Provide the (x, y) coordinate of the cell's center where the given text is located.  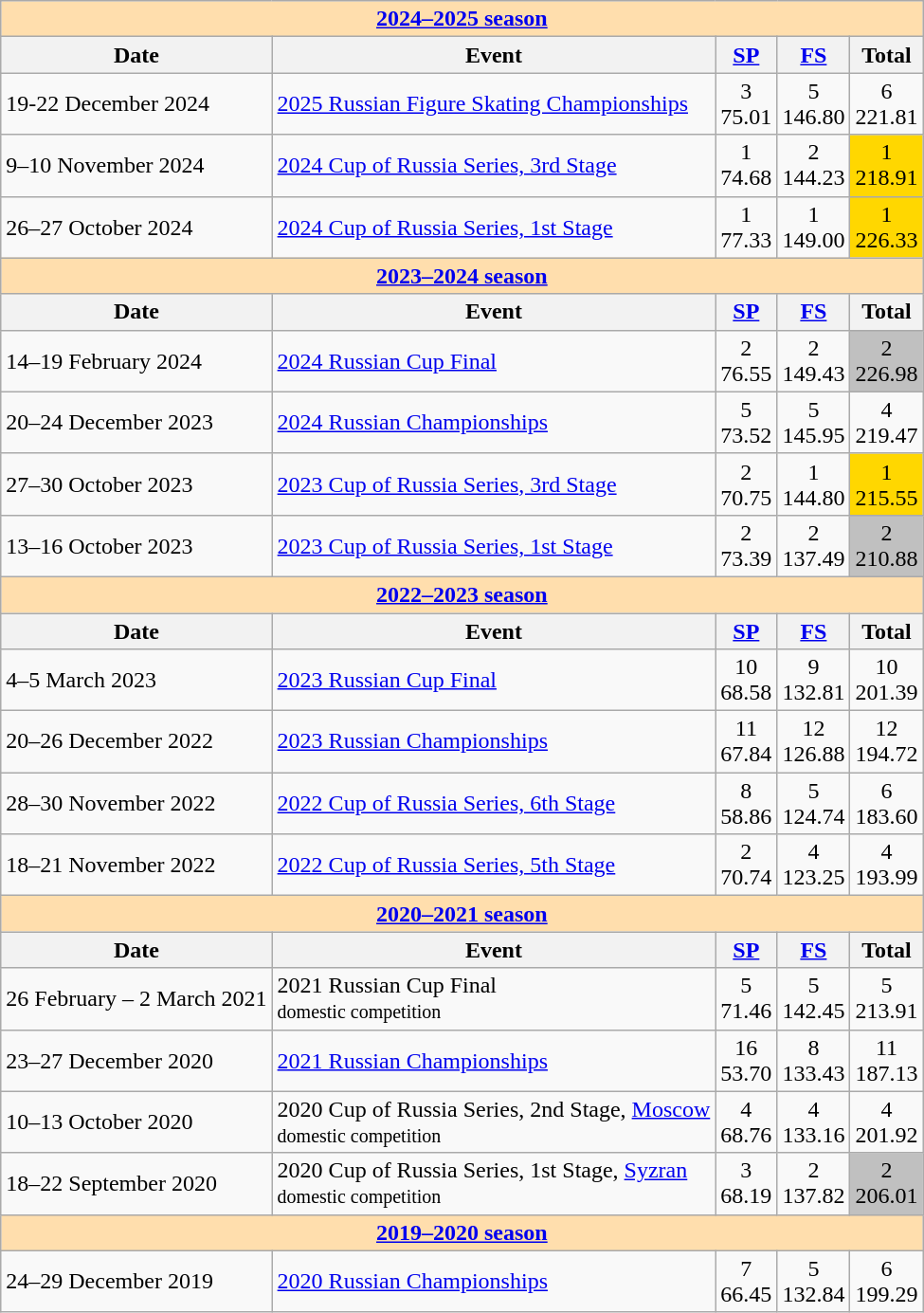
8 133.43 (813, 1060)
1 215.55 (887, 483)
26 February – 2 March 2021 (136, 999)
2022–2023 season (462, 594)
2 210.88 (887, 546)
4 201.92 (887, 1122)
4 123.25 (813, 865)
2020 Cup of Russia Series, 1st Stage, Syzran domestic competition (494, 1183)
2 70.74 (747, 865)
1 218.91 (887, 165)
2 206.01 (887, 1183)
12 126.88 (813, 741)
5 71.46 (747, 999)
2024 Cup of Russia Series, 1st Stage (494, 228)
2019–2020 season (462, 1232)
2 144.23 (813, 165)
2 149.43 (813, 360)
1 226.33 (887, 228)
2024 Russian Championships (494, 423)
27–30 October 2023 (136, 483)
5 213.91 (887, 999)
11 67.84 (747, 741)
14–19 February 2024 (136, 360)
1 77.33 (747, 228)
8 58.86 (747, 804)
19-22 December 2024 (136, 104)
5 132.84 (813, 1282)
4 68.76 (747, 1122)
3 75.01 (747, 104)
12 194.72 (887, 741)
24–29 December 2019 (136, 1282)
28–30 November 2022 (136, 804)
4–5 March 2023 (136, 681)
11 187.13 (887, 1060)
2 137.82 (813, 1183)
18–22 September 2020 (136, 1183)
1 74.68 (747, 165)
2020 Russian Championships (494, 1282)
9–10 November 2024 (136, 165)
16 53.70 (747, 1060)
4 133.16 (813, 1122)
2025 Russian Figure Skating Championships (494, 104)
4 219.47 (887, 423)
2022 Cup of Russia Series, 6th Stage (494, 804)
26–27 October 2024 (136, 228)
7 66.45 (747, 1282)
2 76.55 (747, 360)
6 221.81 (887, 104)
2023 Cup of Russia Series, 1st Stage (494, 546)
1 144.80 (813, 483)
2 73.39 (747, 546)
20–26 December 2022 (136, 741)
2020 Cup of Russia Series, 2nd Stage, Moscow domestic competition (494, 1122)
2023 Russian Cup Final (494, 681)
6 183.60 (887, 804)
2024 Russian Cup Final (494, 360)
2020–2021 season (462, 914)
2023 Cup of Russia Series, 3rd Stage (494, 483)
2023–2024 season (462, 276)
2 137.49 (813, 546)
5 145.95 (813, 423)
4 193.99 (887, 865)
9 132.81 (813, 681)
10 68.58 (747, 681)
10 201.39 (887, 681)
20–24 December 2023 (136, 423)
18–21 November 2022 (136, 865)
5 146.80 (813, 104)
2 226.98 (887, 360)
2023 Russian Championships (494, 741)
2024–2025 season (462, 19)
6 199.29 (887, 1282)
2021 Russian Championships (494, 1060)
2024 Cup of Russia Series, 3rd Stage (494, 165)
5 73.52 (747, 423)
5 142.45 (813, 999)
23–27 December 2020 (136, 1060)
2022 Cup of Russia Series, 5th Stage (494, 865)
2 70.75 (747, 483)
13–16 October 2023 (136, 546)
3 68.19 (747, 1183)
2021 Russian Cup Final domestic competition (494, 999)
5 124.74 (813, 804)
10–13 October 2020 (136, 1122)
1 149.00 (813, 228)
